For the text-containing cell, return its midpoint in (x, y) coordinate format. 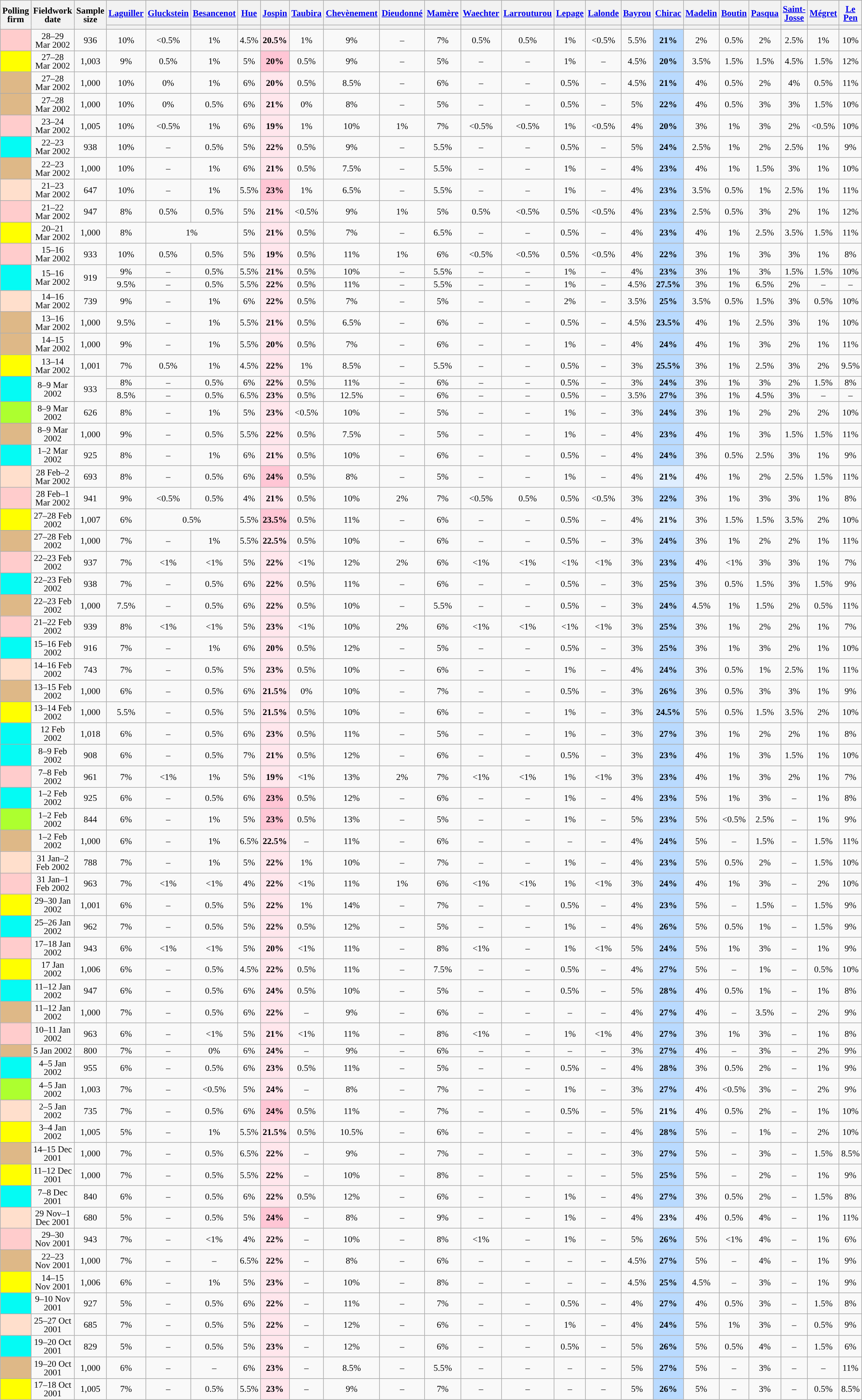
Chevènement (351, 13)
937 (90, 563)
Larrouturou (528, 13)
927 (90, 1303)
22–23 Nov 2001 (53, 1261)
29–30 Jan 2002 (53, 905)
739 (90, 301)
2–5 Jan 2002 (53, 1111)
21–22 Mar 2002 (53, 211)
Lepage (570, 13)
Mamère (443, 13)
Polling firm (16, 15)
20.5% (275, 40)
962 (90, 927)
31 Jan–1 Feb 2002 (53, 883)
1,018 (90, 734)
20–21 Mar 2002 (53, 233)
13–16 Mar 2002 (53, 323)
9–10 Nov 2001 (53, 1303)
3–4 Jan 2002 (53, 1132)
Fieldwork date (53, 15)
12 Feb 2002 (53, 734)
7–8 Feb 2002 (53, 777)
29–30 Nov 2001 (53, 1239)
829 (90, 1346)
Waechter (481, 13)
844 (90, 819)
Le Pen (850, 13)
939 (90, 627)
Samplesize (90, 15)
Chirac (668, 13)
961 (90, 777)
24.5% (668, 712)
17 Jan 2002 (53, 969)
Dieudonné (402, 13)
31 Jan–2 Feb 2002 (53, 862)
28 Feb–1 Mar 2002 (53, 498)
Hue (249, 13)
13–14 Mar 2002 (53, 365)
Bayrou (637, 13)
Jospin (275, 13)
919 (90, 278)
685 (90, 1325)
735 (90, 1111)
7–8 Dec 2001 (53, 1196)
936 (90, 40)
21–22 Feb 2002 (53, 627)
8–9 Feb 2002 (53, 755)
Saint-Josse (794, 13)
1,007 (90, 519)
25–26 Jan 2002 (53, 927)
14–15 Mar 2002 (53, 344)
680 (90, 1218)
14–15 Nov 2001 (53, 1282)
647 (90, 190)
10.5% (351, 1132)
11–12 Dec 2001 (53, 1175)
13–14 Feb 2002 (53, 712)
840 (90, 1196)
Madelin (701, 13)
5 Jan 2002 (53, 1050)
908 (90, 755)
800 (90, 1050)
941 (90, 498)
Mégret (824, 13)
Lalonde (603, 13)
Boutin (734, 13)
29 Nov–1 Dec 2001 (53, 1218)
14–16 Feb 2002 (53, 669)
743 (90, 669)
25.5% (668, 365)
Gluckstein (168, 13)
10–11 Jan 2002 (53, 1033)
13–15 Feb 2002 (53, 691)
Besancenot (214, 13)
12.5% (351, 395)
Laguiller (126, 13)
21–23 Mar 2002 (53, 190)
23–24 Mar 2002 (53, 126)
28 Feb–2 Mar 2002 (53, 477)
788 (90, 862)
14% (351, 905)
Pasqua (765, 13)
1–2 Mar 2002 (53, 455)
955 (90, 1068)
916 (90, 648)
693 (90, 477)
Taubira (307, 13)
17–18 Jan 2002 (53, 948)
626 (90, 413)
15–16 Feb 2002 (53, 648)
17–18 Oct 2001 (53, 1389)
14–15 Dec 2001 (53, 1153)
27.5% (668, 284)
14–16 Mar 2002 (53, 301)
25–27 Oct 2001 (53, 1325)
28–29 Mar 2002 (53, 40)
